Locate the cell with the specified text and output its (x, y) center coordinate. 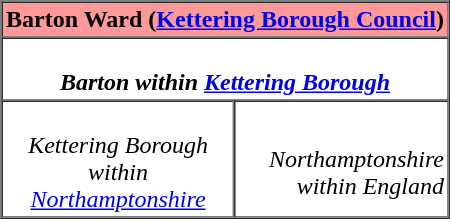
Barton Ward (Kettering Borough Council) (226, 20)
Barton within Kettering Borough (226, 70)
Kettering Borough within Northamptonshire (118, 158)
Northamptonshire within England (342, 158)
